Provide the (x, y) coordinate of the cell's center where the given text is located.  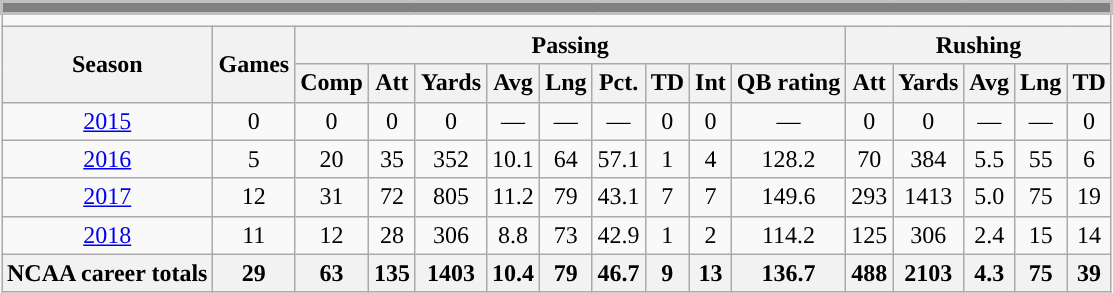
5.0 (990, 197)
11 (254, 235)
2016 (108, 159)
Games (254, 64)
5 (254, 159)
1403 (450, 273)
29 (254, 273)
8.8 (514, 235)
72 (392, 197)
39 (1089, 273)
114.2 (788, 235)
10.4 (514, 273)
136.7 (788, 273)
149.6 (788, 197)
46.7 (618, 273)
35 (392, 159)
2015 (108, 121)
Pct. (618, 83)
42.9 (618, 235)
2103 (928, 273)
805 (450, 197)
4.3 (990, 273)
NCAA career totals (108, 273)
Comp (332, 83)
13 (711, 273)
293 (870, 197)
2017 (108, 197)
14 (1089, 235)
488 (870, 273)
4 (711, 159)
20 (332, 159)
19 (1089, 197)
10.1 (514, 159)
352 (450, 159)
9 (667, 273)
384 (928, 159)
Rushing (979, 45)
70 (870, 159)
Season (108, 64)
125 (870, 235)
63 (332, 273)
128.2 (788, 159)
57.1 (618, 159)
1413 (928, 197)
QB rating (788, 83)
135 (392, 273)
2018 (108, 235)
11.2 (514, 197)
15 (1040, 235)
64 (566, 159)
2.4 (990, 235)
5.5 (990, 159)
31 (332, 197)
2 (711, 235)
73 (566, 235)
Passing (570, 45)
28 (392, 235)
6 (1089, 159)
43.1 (618, 197)
55 (1040, 159)
Int (711, 83)
